Return (x, y) of the center of cell containing provided text 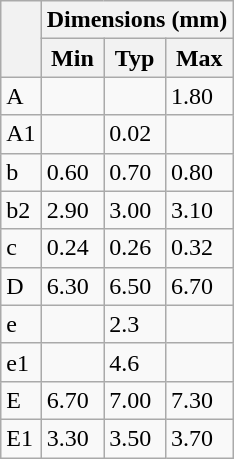
7.00 (135, 400)
c (21, 248)
0.24 (72, 248)
0.60 (72, 172)
1.80 (200, 96)
b (21, 172)
0.26 (135, 248)
3.30 (72, 438)
2.90 (72, 210)
A1 (21, 134)
0.32 (200, 248)
A (21, 96)
E (21, 400)
Typ (135, 58)
3.10 (200, 210)
4.6 (135, 362)
Dimensions (mm) (137, 20)
Min (72, 58)
Max (200, 58)
D (21, 286)
6.50 (135, 286)
e (21, 324)
e1 (21, 362)
0.70 (135, 172)
0.80 (200, 172)
b2 (21, 210)
3.00 (135, 210)
7.30 (200, 400)
2.3 (135, 324)
3.50 (135, 438)
0.02 (135, 134)
6.30 (72, 286)
E1 (21, 438)
3.70 (200, 438)
